Find where the given text appears and provide that cell's center as (x, y) coordinate. 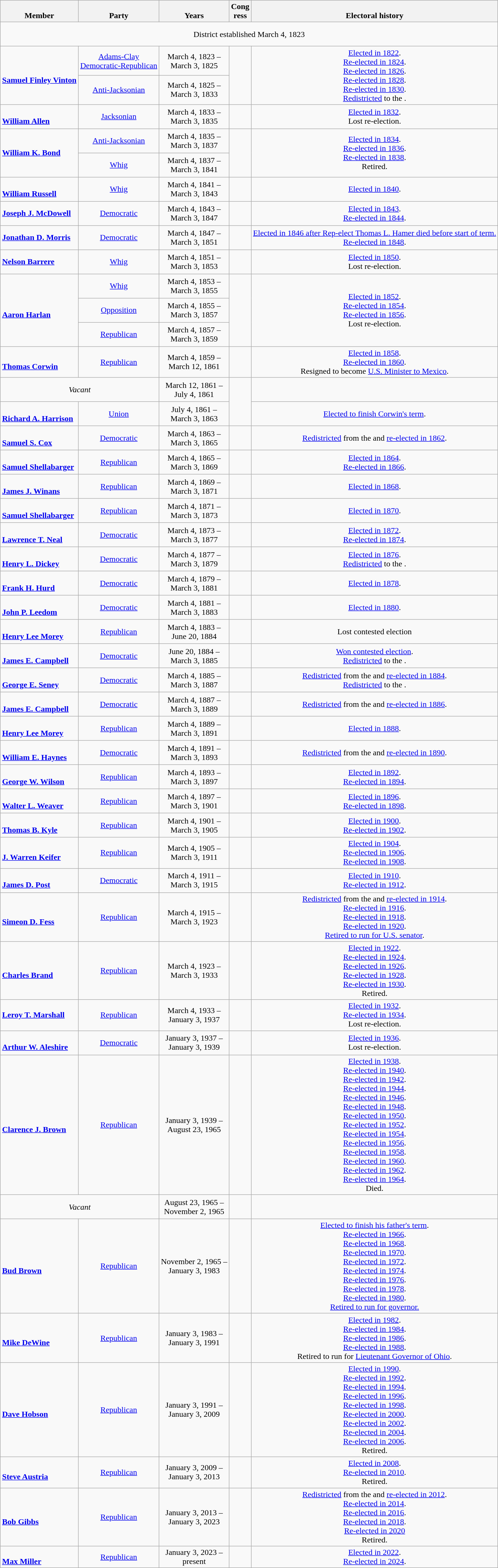
Lost contested election (375, 632)
Samuel Finley Vinton (39, 75)
Elected in 1870. (375, 511)
Leroy T. Marshall (39, 1015)
Elected in 1868. (375, 486)
William E. Haynes (39, 753)
Elected in 1852.Re-elected in 1854.Re-elected in 1856.Lost re-election. (375, 310)
January 3, 1991 –January 3, 2009 (194, 1410)
March 4, 1905 –March 3, 1911 (194, 853)
Elected in 2022.Re-elected in 2024. (375, 1557)
Years (194, 11)
March 4, 1857 –March 3, 1859 (194, 334)
March 4, 1891 –March 3, 1893 (194, 753)
Elected to finish Corwin's term. (375, 414)
Elected in 1843.Re-elected in 1844. (375, 213)
Elected in 1876.Redistricted to the . (375, 559)
March 4, 1893 –March 3, 1897 (194, 777)
Elected in 1892.Re-elected in 1894. (375, 777)
Dave Hobson (39, 1410)
March 4, 1869 –March 3, 1871 (194, 486)
June 20, 1884 –March 3, 1885 (194, 656)
Elected in 1880. (375, 607)
Elected in 1858.Re-elected in 1860.Resigned to become U.S. Minister to Mexico. (375, 362)
Member (39, 11)
March 4, 1889 –March 3, 1891 (194, 728)
William Allen (39, 117)
Mike DeWine (39, 1338)
March 4, 1873 –March 3, 1877 (194, 535)
Clarence J. Brown (39, 1125)
March 4, 1933 –January 3, 1937 (194, 1015)
January 3, 2013 –January 3, 2023 (194, 1517)
July 4, 1861 –March 3, 1863 (194, 414)
Elected in 2008.Re-elected in 2010.Retired. (375, 1472)
November 2, 1965 –January 3, 1983 (194, 1266)
Thomas Corwin (39, 362)
Party (119, 11)
Henry L. Dickey (39, 559)
Elected in 1910.Re-elected in 1912. (375, 880)
Redistricted from the and re-elected in 1862. (375, 438)
March 4, 1841 –March 3, 1843 (194, 189)
Elected in 1932.Re-elected in 1934.Lost re-election. (375, 1015)
Jonathan D. Morris (39, 238)
District established March 4, 1823 (249, 34)
March 4, 1897 –March 3, 1901 (194, 801)
March 4, 1851 –March 3, 1853 (194, 262)
March 4, 1915 –March 3, 1923 (194, 917)
Elected in 1982.Re-elected in 1984.Re-elected in 1986.Re-elected in 1988.Retired to run for Lieutenant Governor of Ohio. (375, 1338)
Elected in 1840. (375, 189)
Opposition (119, 310)
Elected in 1888. (375, 728)
March 4, 1881 –March 3, 1883 (194, 607)
William Russell (39, 189)
Bob Gibbs (39, 1517)
March 4, 1887 –March 3, 1889 (194, 704)
Won contested election.Redistricted to the . (375, 656)
Redistricted from the and re-elected in 1890. (375, 753)
Arthur W. Aleshire (39, 1043)
March 4, 1863 –March 3, 1865 (194, 438)
March 4, 1923 –March 3, 1933 (194, 971)
Frank H. Hurd (39, 583)
Electoral history (375, 11)
January 3, 1937 –January 3, 1939 (194, 1043)
January 3, 1983 –January 3, 1991 (194, 1338)
Lawrence T. Neal (39, 535)
J. Warren Keifer (39, 853)
Elected in 1864.Re-elected in 1866. (375, 462)
Walter L. Weaver (39, 801)
Elected in 1832.Lost re-election. (375, 117)
March 4, 1847 –March 3, 1851 (194, 238)
Elected in 1834.Re-elected in 1836.Re-elected in 1838.Retired. (375, 153)
Max Miller (39, 1557)
March 4, 1859 –March 12, 1861 (194, 362)
March 4, 1879 –March 3, 1881 (194, 583)
March 4, 1871 –March 3, 1873 (194, 511)
Nelson Barrere (39, 262)
Elected in 1922.Re-elected in 1924.Re-elected in 1926.Re-elected in 1928.Re-elected in 1930.Retired. (375, 971)
Aaron Harlan (39, 310)
March 4, 1833 –March 3, 1835 (194, 117)
Adams-ClayDemocratic-Republican (119, 61)
Elected in 1850.Lost re-election. (375, 262)
Union (119, 414)
Elected in 1936.Lost re-election. (375, 1043)
March 4, 1865 –March 3, 1869 (194, 462)
Elected in 1896.Re-elected in 1898. (375, 801)
March 4, 1843 –March 3, 1847 (194, 213)
Charles Brand (39, 971)
March 12, 1861 –July 4, 1861 (194, 390)
James J. Winans (39, 486)
Elected in 1872.Re-elected in 1874. (375, 535)
Samuel S. Cox (39, 438)
Elected in 1904.Re-elected in 1906.Re-elected in 1908. (375, 853)
James D. Post (39, 880)
March 4, 1835 –March 3, 1837 (194, 141)
Redistricted from the and re-elected in 2012.Re-elected in 2014.Re-elected in 2016.Re-elected in 2018.Re-elected in 2020Retired. (375, 1517)
Redistricted from the and re-elected in 1884.Redistricted to the . (375, 680)
Elected in 1822.Re-elected in 1824.Re-elected in 1826.Re-elected in 1828.Re-elected in 1830.Redistricted to the . (375, 75)
January 3, 2009 –January 3, 2013 (194, 1472)
March 4, 1853 –March 3, 1855 (194, 286)
Bud Brown (39, 1266)
January 3, 1939 –August 23, 1965 (194, 1125)
Congress (240, 11)
Simeon D. Fess (39, 917)
Redistricted from the and re-elected in 1914.Re-elected in 1916.Re-elected in 1918.Re-elected in 1920.Retired to run for U.S. senator. (375, 917)
March 4, 1883 –June 20, 1884 (194, 632)
William K. Bond (39, 153)
March 4, 1855 –March 3, 1857 (194, 310)
Redistricted from the and re-elected in 1886. (375, 704)
January 3, 2023 –present (194, 1557)
Elected in 1846 after Rep-elect Thomas L. Hamer died before start of term.Re-elected in 1848. (375, 238)
Joseph J. McDowell (39, 213)
John P. Leedom (39, 607)
George W. Wilson (39, 777)
Elected in 1878. (375, 583)
Richard A. Harrison (39, 414)
Elected in 1900.Re-elected in 1902. (375, 825)
March 4, 1911 –March 3, 1915 (194, 880)
March 4, 1825 –March 3, 1833 (194, 90)
Thomas B. Kyle (39, 825)
March 4, 1837 –March 3, 1841 (194, 165)
March 4, 1885 –March 3, 1887 (194, 680)
August 23, 1965 –November 2, 1965 (194, 1207)
Jacksonian (119, 117)
George E. Seney (39, 680)
March 4, 1823 –March 3, 1825 (194, 61)
March 4, 1877 –March 3, 1879 (194, 559)
Steve Austria (39, 1472)
March 4, 1901 –March 3, 1905 (194, 825)
